Find where the given text appears and provide that cell's center as [x, y] coordinate. 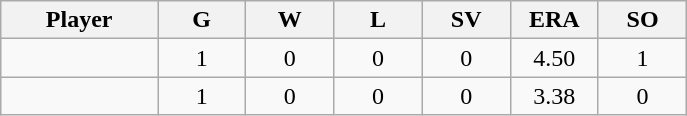
4.50 [554, 58]
G [202, 20]
SO [642, 20]
3.38 [554, 96]
Player [80, 20]
SV [466, 20]
ERA [554, 20]
W [290, 20]
L [378, 20]
